Pinpoint the cell where the given text exists, returning its (x, y) midpoint coordinate. 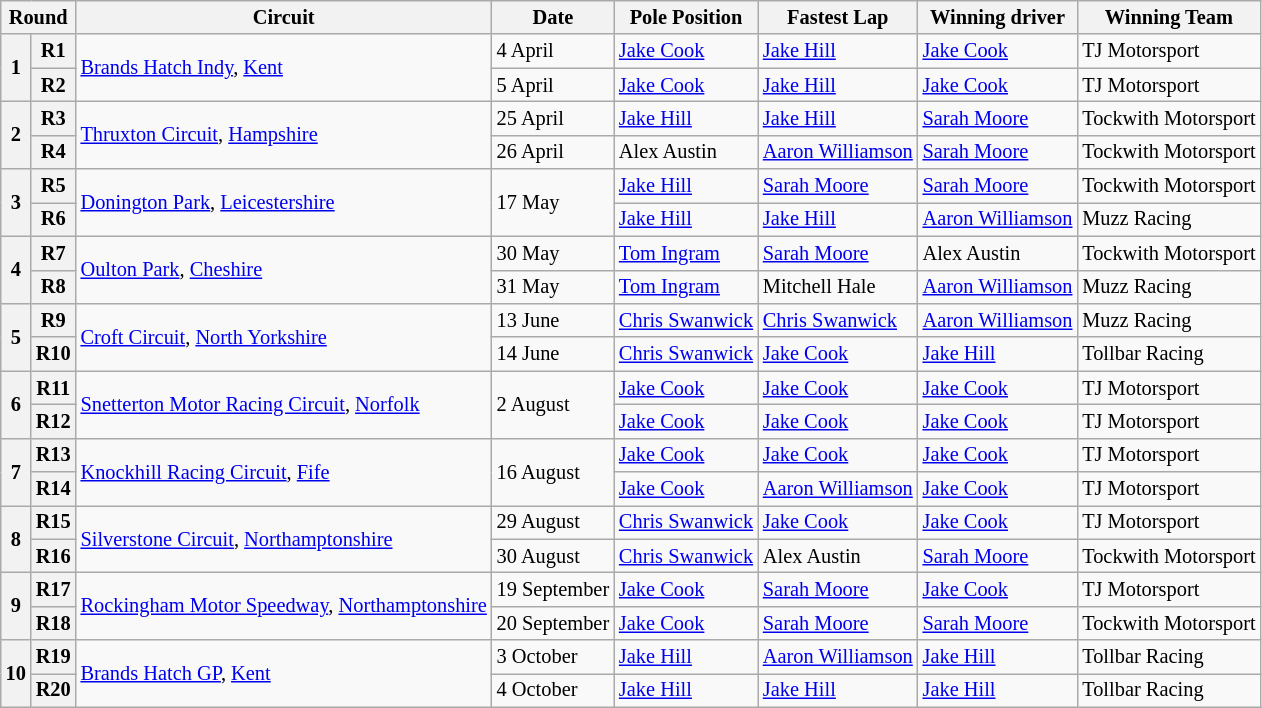
16 August (553, 472)
R18 (54, 623)
R12 (54, 421)
Pole Position (686, 17)
Thruxton Circuit, Hampshire (284, 134)
Rockingham Motor Speedway, Northamptonshire (284, 606)
R8 (54, 287)
Knockhill Racing Circuit, Fife (284, 472)
4 April (553, 51)
Silverstone Circuit, Northamptonshire (284, 538)
R6 (54, 219)
R4 (54, 152)
3 October (553, 657)
Mitchell Hale (838, 287)
R11 (54, 388)
Round (38, 17)
R14 (54, 489)
19 September (553, 589)
R3 (54, 118)
5 (16, 336)
R1 (54, 51)
Circuit (284, 17)
Winning driver (998, 17)
7 (16, 472)
13 June (553, 320)
5 April (553, 85)
31 May (553, 287)
20 September (553, 623)
14 June (553, 354)
R16 (54, 556)
9 (16, 606)
2 (16, 134)
Date (553, 17)
25 April (553, 118)
Fastest Lap (838, 17)
R20 (54, 690)
R2 (54, 85)
26 April (553, 152)
R17 (54, 589)
Brands Hatch GP, Kent (284, 674)
Winning Team (1168, 17)
29 August (553, 522)
R9 (54, 320)
R13 (54, 455)
R19 (54, 657)
Donington Park, Leicestershire (284, 202)
4 October (553, 690)
4 (16, 270)
R5 (54, 186)
3 (16, 202)
Snetterton Motor Racing Circuit, Norfolk (284, 404)
8 (16, 538)
Croft Circuit, North Yorkshire (284, 336)
1 (16, 68)
17 May (553, 202)
R15 (54, 522)
6 (16, 404)
R7 (54, 253)
2 August (553, 404)
Oulton Park, Cheshire (284, 270)
30 August (553, 556)
30 May (553, 253)
Brands Hatch Indy, Kent (284, 68)
10 (16, 674)
R10 (54, 354)
